Determine the (X, Y) coordinate at the center of the cell enclosing the given text.  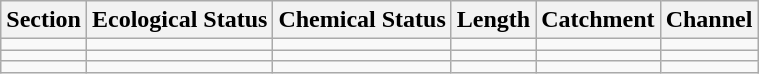
Ecological Status (179, 20)
Channel (709, 20)
Section (44, 20)
Length (493, 20)
Catchment (598, 20)
Chemical Status (362, 20)
